Locate the cell with the specified text and output its [X, Y] center coordinate. 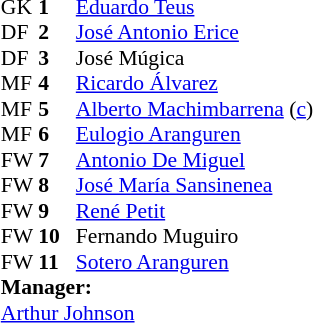
8 [57, 185]
Fernando Muguiro [194, 237]
7 [57, 160]
Sotero Aranguren [194, 262]
6 [57, 135]
Alberto Machimbarrena (c) [194, 109]
11 [57, 262]
René Petit [194, 211]
10 [57, 237]
5 [57, 109]
Ricardo Álvarez [194, 83]
José María Sansinenea [194, 185]
José Antonio Erice [194, 33]
3 [57, 58]
José Múgica [194, 58]
Antonio De Miguel [194, 160]
2 [57, 33]
Manager: [157, 287]
4 [57, 83]
9 [57, 211]
Eulogio Aranguren [194, 135]
